Output the [X, Y] coordinate of the center of the cell containing the given text.  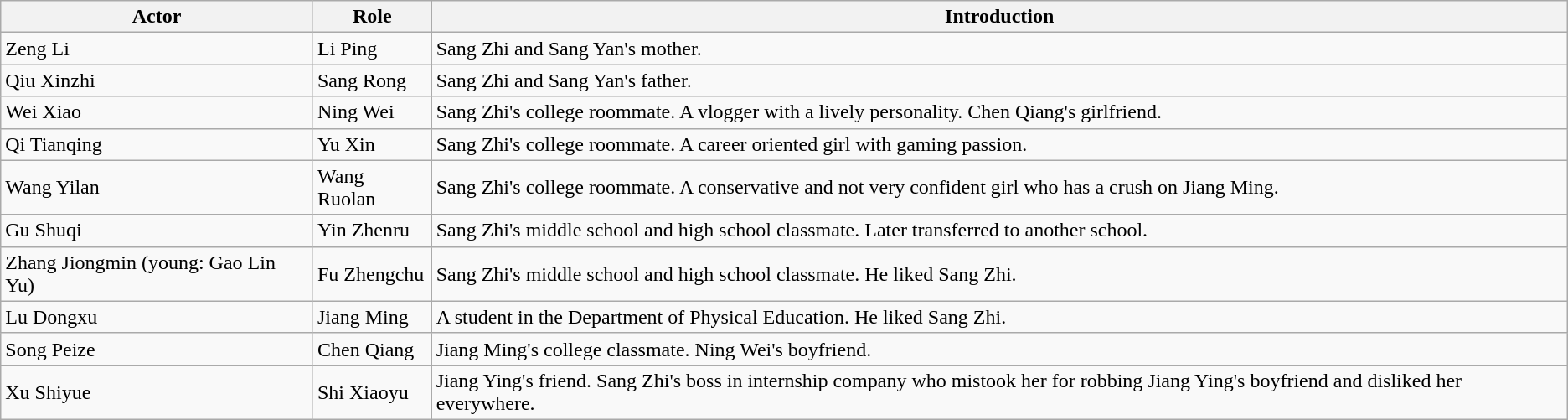
Li Ping [372, 49]
A student in the Department of Physical Education. He liked Sang Zhi. [999, 317]
Jiang Ying's friend. Sang Zhi's boss in internship company who mistook her for robbing Jiang Ying's boyfriend and disliked her everywhere. [999, 392]
Zeng Li [157, 49]
Sang Zhi's college roommate. A conservative and not very confident girl who has a crush on Jiang Ming. [999, 188]
Qiu Xinzhi [157, 80]
Qi Tianqing [157, 144]
Sang Zhi's college roommate. A vlogger with a lively personality. Chen Qiang's girlfriend. [999, 112]
Yu Xin [372, 144]
Fu Zhengchu [372, 273]
Jiang Ming's college classmate. Ning Wei's boyfriend. [999, 349]
Introduction [999, 17]
Sang Zhi's middle school and high school classmate. He liked Sang Zhi. [999, 273]
Zhang Jiongmin (young: Gao Lin Yu) [157, 273]
Role [372, 17]
Actor [157, 17]
Jiang Ming [372, 317]
Sang Zhi's college roommate. A career oriented girl with gaming passion. [999, 144]
Ning Wei [372, 112]
Xu Shiyue [157, 392]
Sang Rong [372, 80]
Shi Xiaoyu [372, 392]
Sang Zhi's middle school and high school classmate. Later transferred to another school. [999, 231]
Wang Yilan [157, 188]
Wang Ruolan [372, 188]
Sang Zhi and Sang Yan's father. [999, 80]
Gu Shuqi [157, 231]
Chen Qiang [372, 349]
Song Peize [157, 349]
Sang Zhi and Sang Yan's mother. [999, 49]
Wei Xiao [157, 112]
Lu Dongxu [157, 317]
Yin Zhenru [372, 231]
